Search for the cell housing the specified text and yield its (x, y) center coordinate. 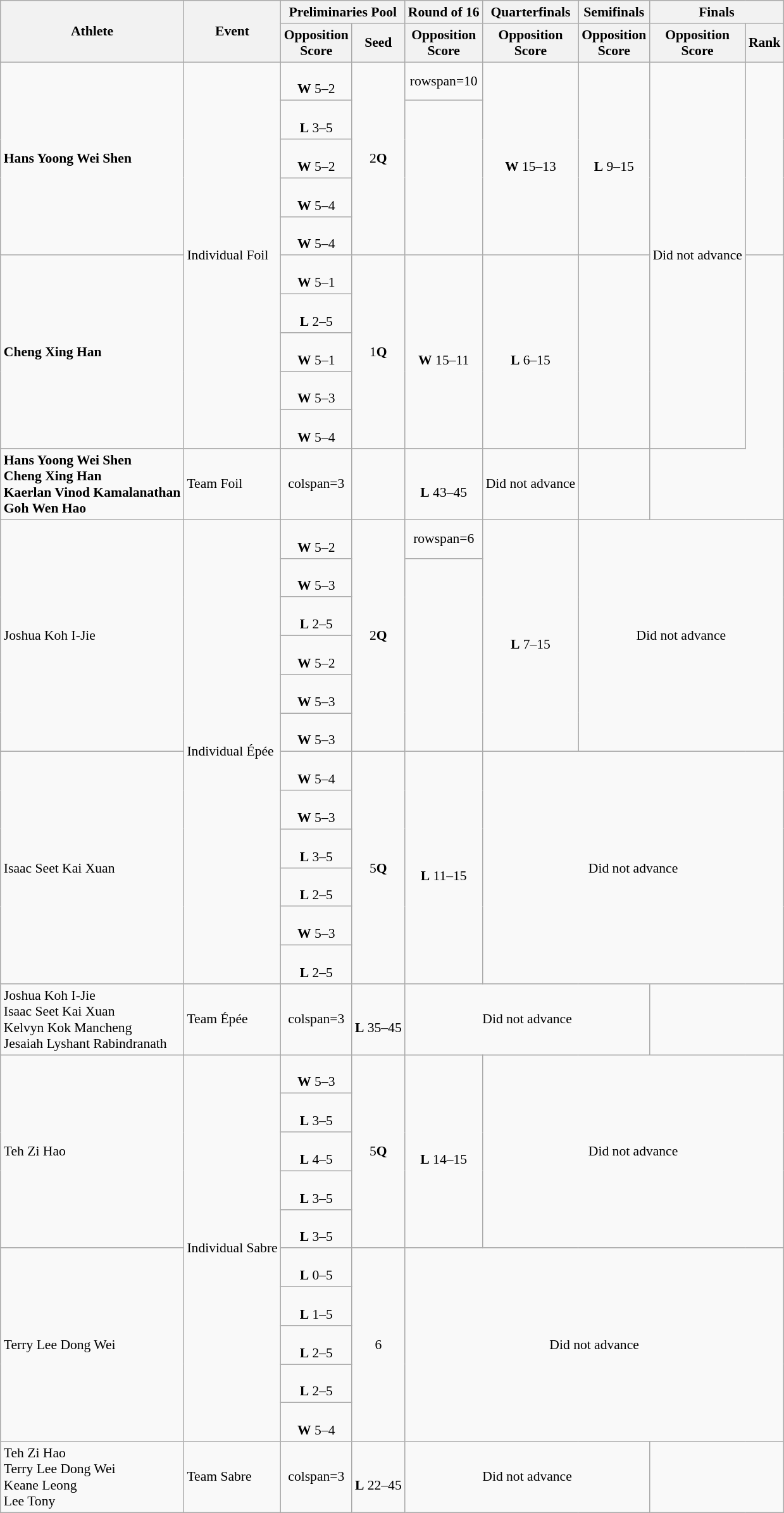
W 15–11 (444, 352)
Preliminaries Pool (343, 12)
Athlete (92, 32)
Terry Lee Dong Wei (92, 1345)
Hans Yoong Wei Shen (92, 159)
Finals (716, 12)
L 0–5 (316, 1268)
Joshua Koh I-JieIsaac Seet Kai XuanKelvyn Kok ManchengJesaiah Lyshant Rabindranath (92, 1019)
L 22–45 (378, 1477)
Team Foil (232, 484)
Teh Zi HaoTerry Lee Dong WeiKeane LeongLee Tony (92, 1477)
Quarterfinals (531, 12)
Hans Yoong Wei ShenCheng Xing HanKaerlan Vinod KamalanathanGoh Wen Hao (92, 484)
L 35–45 (378, 1019)
Cheng Xing Han (92, 352)
W 15–13 (531, 159)
rowspan=10 (444, 81)
Individual Épée (232, 752)
Joshua Koh I-Jie (92, 635)
Individual Sabre (232, 1248)
Team Sabre (232, 1477)
L 11–15 (444, 868)
Team Épée (232, 1019)
Seed (378, 43)
L 1–5 (316, 1306)
1Q (378, 352)
L 43–45 (444, 484)
rowspan=6 (444, 539)
L 6–15 (531, 352)
Semifinals (614, 12)
Rank (764, 43)
Event (232, 32)
Isaac Seet Kai Xuan (92, 868)
L 7–15 (531, 635)
Round of 16 (444, 12)
Individual Foil (232, 256)
L 4–5 (316, 1152)
L 14–15 (444, 1152)
L 9–15 (614, 159)
Teh Zi Hao (92, 1152)
6 (378, 1345)
